Locate the cell with the specified text and output its (X, Y) center coordinate. 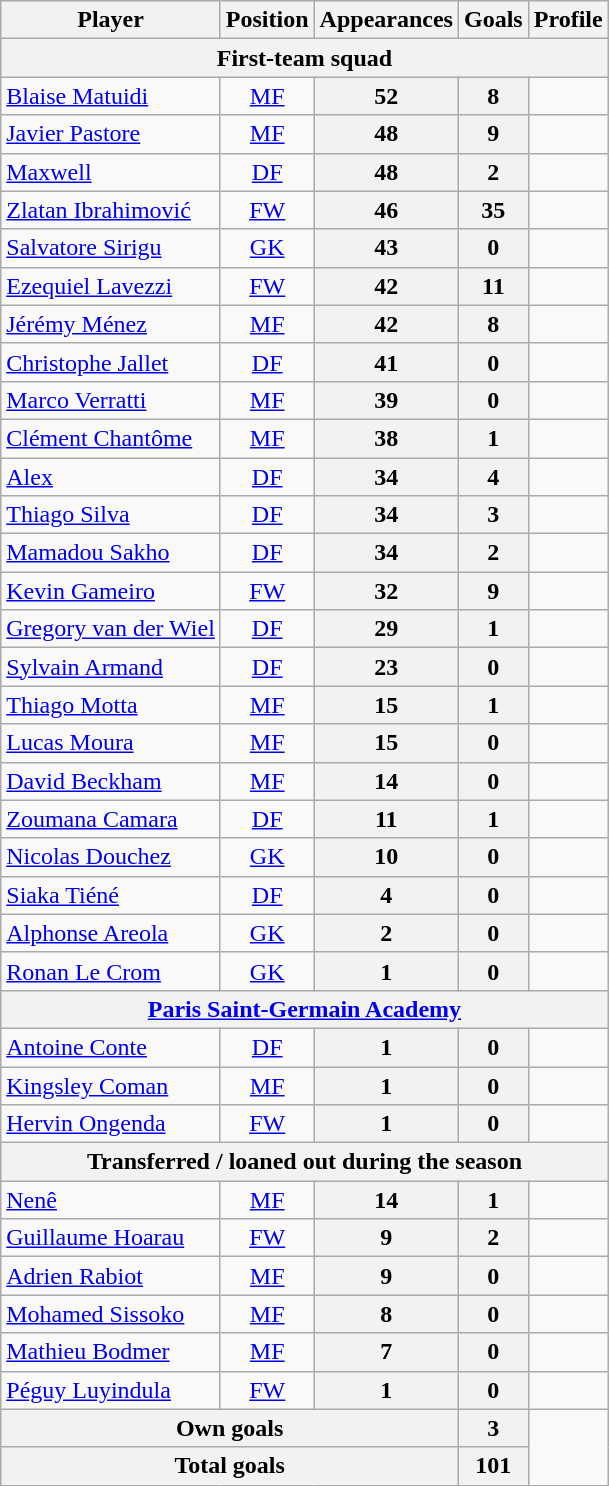
Paris Saint-Germain Academy (304, 1009)
Gregory van der Wiel (111, 629)
29 (386, 629)
Sylvain Armand (111, 667)
43 (386, 248)
Zlatan Ibrahimović (111, 210)
39 (386, 400)
Péguy Luyindula (111, 1390)
Marco Verratti (111, 400)
Blaise Matuidi (111, 96)
Ezequiel Lavezzi (111, 286)
Lucas Moura (111, 743)
Own goals (230, 1428)
Maxwell (111, 172)
Mohamed Sissoko (111, 1314)
Adrien Rabiot (111, 1276)
Guillaume Hoarau (111, 1238)
First-team squad (304, 58)
Alex (111, 477)
Javier Pastore (111, 134)
Total goals (230, 1466)
Alphonse Areola (111, 933)
Mathieu Bodmer (111, 1352)
Ronan Le Crom (111, 971)
Thiago Silva (111, 515)
Clément Chantôme (111, 438)
Profile (568, 20)
Appearances (386, 20)
Siaka Tiéné (111, 895)
Nicolas Douchez (111, 857)
Player (111, 20)
32 (386, 591)
101 (493, 1466)
Jérémy Ménez (111, 324)
Transferred / loaned out during the season (304, 1162)
Zoumana Camara (111, 819)
7 (386, 1352)
Nenê (111, 1200)
Kevin Gameiro (111, 591)
Salvatore Sirigu (111, 248)
10 (386, 857)
David Beckham (111, 781)
Thiago Motta (111, 705)
35 (493, 210)
Goals (493, 20)
52 (386, 96)
Hervin Ongenda (111, 1124)
41 (386, 362)
23 (386, 667)
Position (267, 20)
Antoine Conte (111, 1047)
Mamadou Sakho (111, 553)
46 (386, 210)
Kingsley Coman (111, 1085)
Christophe Jallet (111, 362)
38 (386, 438)
